Return (x, y) of the center of cell containing provided text 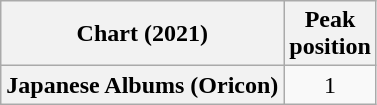
Chart (2021) (142, 34)
Peakposition (330, 34)
1 (330, 85)
Japanese Albums (Oricon) (142, 85)
